For the text-containing cell, return its midpoint in (X, Y) coordinate format. 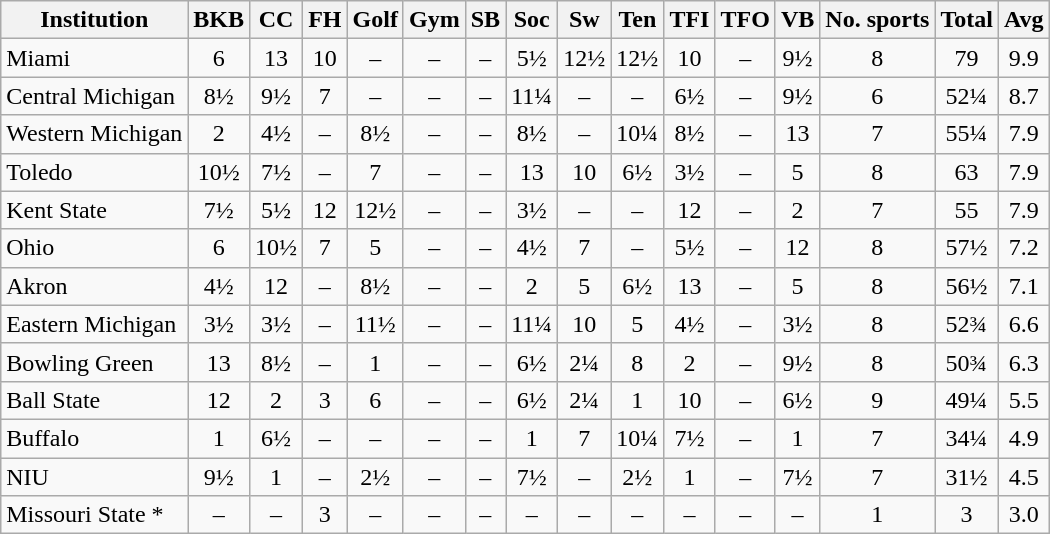
5.5 (1024, 400)
Institution (94, 20)
Buffalo (94, 438)
BKB (219, 20)
FH (325, 20)
TFI (690, 20)
Avg (1024, 20)
3.0 (1024, 515)
79 (967, 58)
Bowling Green (94, 362)
56½ (967, 286)
Central Michigan (94, 96)
Akron (94, 286)
6.3 (1024, 362)
Golf (375, 20)
NIU (94, 477)
9 (878, 400)
Miami (94, 58)
6.6 (1024, 324)
Gym (434, 20)
Toledo (94, 172)
52¾ (967, 324)
52¼ (967, 96)
CC (276, 20)
TFO (745, 20)
11½ (375, 324)
SB (485, 20)
4.5 (1024, 477)
4.9 (1024, 438)
7.1 (1024, 286)
Western Michigan (94, 134)
Missouri State * (94, 515)
Soc (532, 20)
Eastern Michigan (94, 324)
50¾ (967, 362)
55¼ (967, 134)
7.2 (1024, 248)
Ten (638, 20)
Ball State (94, 400)
31½ (967, 477)
55 (967, 210)
Ohio (94, 248)
49¼ (967, 400)
Total (967, 20)
9.9 (1024, 58)
57½ (967, 248)
No. sports (878, 20)
Kent State (94, 210)
34¼ (967, 438)
63 (967, 172)
8.7 (1024, 96)
VB (797, 20)
Sw (584, 20)
